For the text-containing cell, return its midpoint in (x, y) coordinate format. 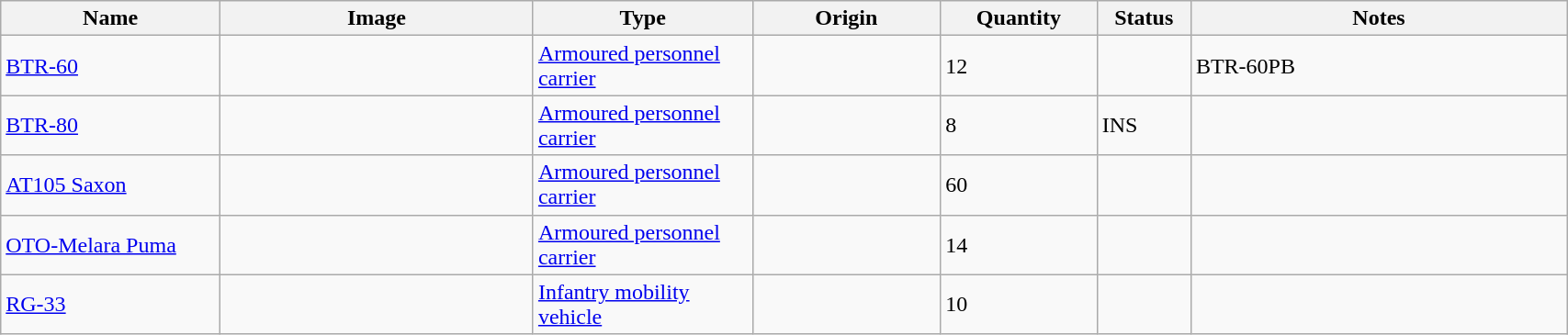
Infantry mobility vehicle (643, 305)
Name (110, 18)
AT105 Saxon (110, 185)
60 (1019, 185)
Status (1144, 18)
Type (643, 18)
BTR-80 (110, 125)
BTR-60 (110, 66)
RG-33 (110, 305)
10 (1019, 305)
BTR-60PB (1378, 66)
14 (1019, 244)
Image (377, 18)
12 (1019, 66)
Notes (1378, 18)
Quantity (1019, 18)
INS (1144, 125)
8 (1019, 125)
Origin (847, 18)
OTO-Melara Puma (110, 244)
